Return (X, Y) of the center of cell containing provided text 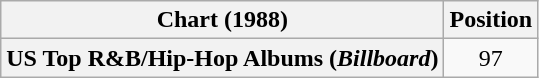
US Top R&B/Hip-Hop Albums (Billboard) (222, 58)
97 (491, 58)
Chart (1988) (222, 20)
Position (491, 20)
